Scan for the cell matching the given text and deliver its (X, Y) coordinate at center. 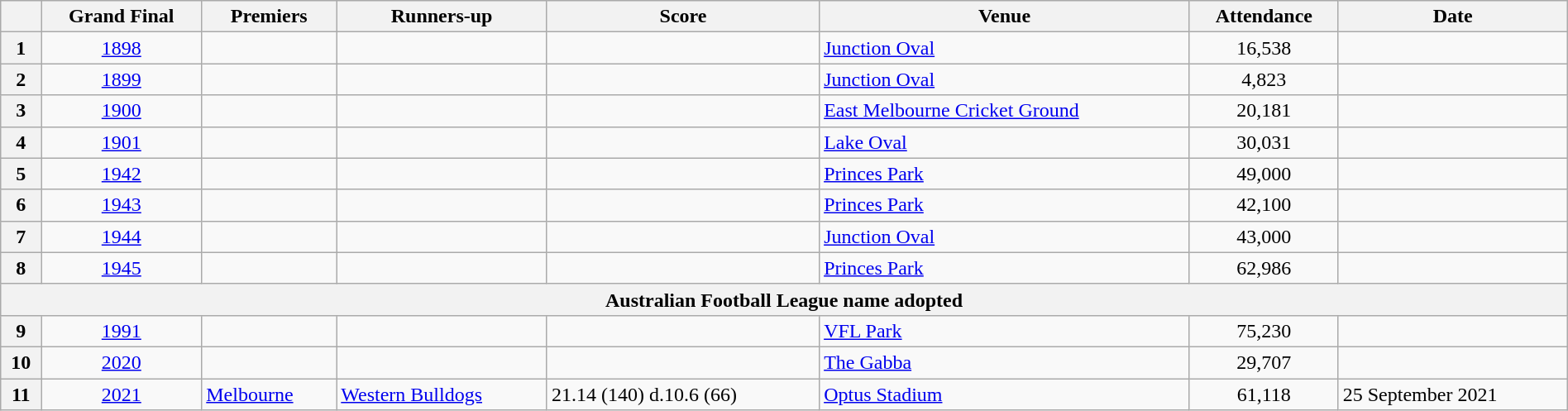
5 (22, 174)
11 (22, 394)
1943 (122, 205)
6 (22, 205)
Australian Football League name adopted (784, 299)
1900 (122, 111)
62,986 (1264, 268)
1942 (122, 174)
3 (22, 111)
61,118 (1264, 394)
42,100 (1264, 205)
2020 (122, 362)
Lake Oval (1005, 142)
Melbourne (270, 394)
Grand Final (122, 17)
10 (22, 362)
1898 (122, 48)
1901 (122, 142)
Western Bulldogs (442, 394)
Optus Stadium (1005, 394)
1899 (122, 79)
4,823 (1264, 79)
Venue (1005, 17)
29,707 (1264, 362)
2 (22, 79)
1945 (122, 268)
The Gabba (1005, 362)
East Melbourne Cricket Ground (1005, 111)
7 (22, 237)
8 (22, 268)
2021 (122, 394)
Score (683, 17)
Premiers (270, 17)
1944 (122, 237)
4 (22, 142)
1 (22, 48)
VFL Park (1005, 331)
Date (1452, 17)
9 (22, 331)
1991 (122, 331)
21.14 (140) d.10.6 (66) (683, 394)
43,000 (1264, 237)
Attendance (1264, 17)
20,181 (1264, 111)
75,230 (1264, 331)
25 September 2021 (1452, 394)
30,031 (1264, 142)
49,000 (1264, 174)
Runners-up (442, 17)
16,538 (1264, 48)
